Return (x, y) of the center of cell containing provided text 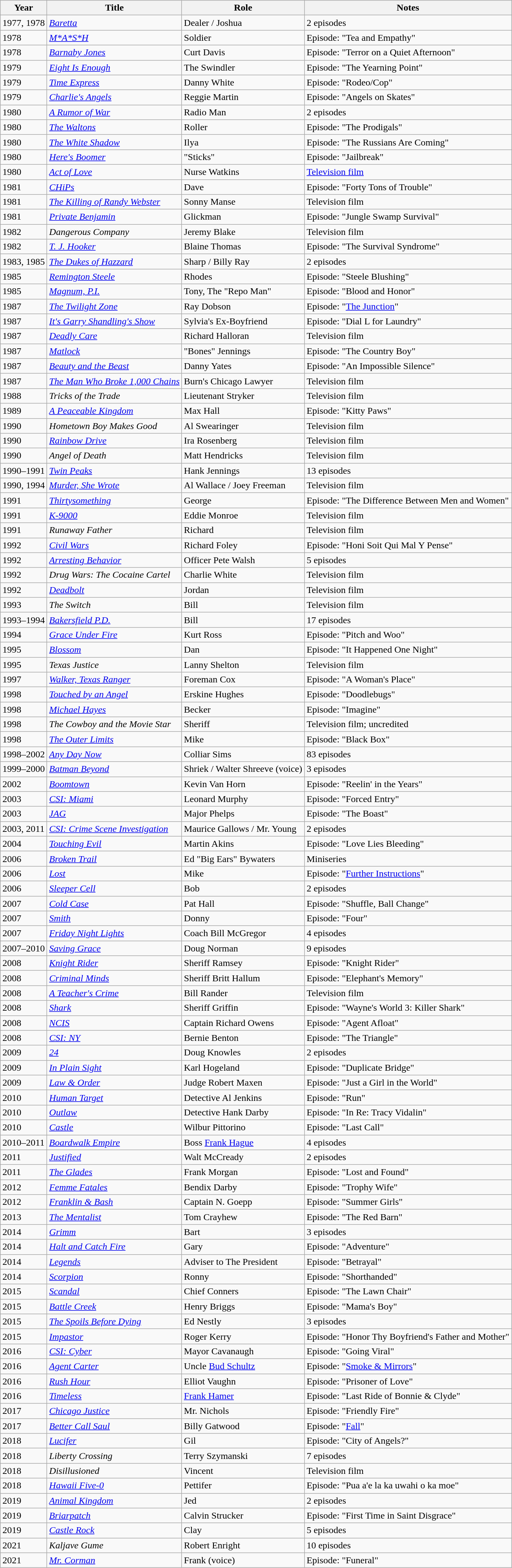
Justified (115, 1157)
1983, 1985 (24, 262)
Episode: "Funeral" (408, 1560)
The Outer Limits (115, 739)
9 episodes (408, 948)
Doug Knowles (243, 1053)
Agent Carter (115, 1366)
13 episodes (408, 471)
Episode: "Further Instructions" (408, 873)
Episode: "The Country Boy" (408, 351)
Episode: "Run" (408, 1097)
Rhodes (243, 276)
Walt McCready (243, 1157)
Richard (243, 530)
Time Express (115, 82)
Shark (115, 1008)
CSI: Cyber (115, 1351)
Episode: "It Happened One Night" (408, 649)
Donny (243, 919)
Batman Beyond (115, 769)
17 episodes (408, 620)
Episode: "Agent Afloat" (408, 1023)
Femme Fatales (115, 1187)
Any Day Now (115, 754)
Captain Richard Owens (243, 1023)
"Sticks" (243, 157)
Reggie Martin (243, 97)
Episode: "Angels on Skates" (408, 97)
Tom Crayhew (243, 1217)
Episode: "Honor Thy Boyfriend's Father and Mother" (408, 1336)
The Glades (115, 1172)
2003, 2011 (24, 829)
Episode: "Wayne's World 3: Killer Shark" (408, 1008)
Title (115, 8)
24 (115, 1053)
Private Benjamin (115, 217)
Shriek / Walter Shreeve (voice) (243, 769)
CSI: Crime Scene Investigation (115, 829)
Thirtysomething (115, 500)
Richard Foley (243, 545)
Episode: "The Triangle" (408, 1038)
2010–2011 (24, 1142)
1977, 1978 (24, 23)
Episode: "Fall" (408, 1426)
Maurice Gallows / Mr. Young (243, 829)
Act of Love (115, 172)
Civil Wars (115, 545)
Al Wallace / Joey Freeman (243, 486)
Dave (243, 187)
Curt Davis (243, 53)
CSI: NY (115, 1038)
Better Call Saul (115, 1426)
Terry Szymanski (243, 1456)
Timeless (115, 1396)
JAG (115, 814)
Broken Trail (115, 859)
A Teacher's Crime (115, 993)
Smith (115, 919)
Vincent (243, 1471)
The Killing of Randy Webster (115, 202)
Criminal Minds (115, 978)
Kaljave Gume (115, 1545)
Chief Conners (243, 1292)
Pat Hall (243, 903)
Tony, The "Repo Man" (243, 291)
The Cowboy and the Movie Star (115, 724)
Frank Morgan (243, 1172)
It's Garry Shandling's Show (115, 321)
Mr. Nichols (243, 1411)
Billy Gatwood (243, 1426)
Glickman (243, 217)
Year (24, 8)
Detective Al Jenkins (243, 1097)
Nurse Watkins (243, 172)
Episode: "Blood and Honor" (408, 291)
Episode: "Elephant's Memory" (408, 978)
Major Phelps (243, 814)
Charlie White (243, 575)
Bill Rander (243, 993)
Episode: "Prisoner of Love" (408, 1381)
Episode: "Knight Rider" (408, 963)
Foreman Cox (243, 680)
Texas Justice (115, 665)
Eddie Monroe (243, 515)
Deadly Care (115, 336)
1988 (24, 396)
The Waltons (115, 127)
Charlie's Angels (115, 97)
Karl Hogeland (243, 1068)
Twin Peaks (115, 471)
Bart (243, 1232)
Ilya (243, 142)
Roger Kerry (243, 1336)
The Dukes of Hazzard (115, 262)
Episode: "In Re: Tracy Vidalin" (408, 1112)
Lieutenant Stryker (243, 396)
Dangerous Company (115, 232)
The Swindler (243, 67)
Deadbolt (115, 590)
Sheriff (243, 724)
Officer Pete Walsh (243, 560)
Episode: "Last Ride of Bonnie & Clyde" (408, 1396)
Walker, Texas Ranger (115, 680)
Michael Hayes (115, 709)
Adviser to The President (243, 1262)
Boardwalk Empire (115, 1142)
Frank (voice) (243, 1560)
Episode: "Adventure" (408, 1247)
Castle (115, 1127)
1993–1994 (24, 620)
Episode: "The Difference Between Men and Women" (408, 500)
Lucifer (115, 1441)
Ira Rosenberg (243, 441)
Blossom (115, 649)
2002 (24, 784)
Episode: "Pitch and Woo" (408, 635)
T. J. Hooker (115, 247)
Sheriff Griffin (243, 1008)
Episode: "Reelin' in the Years" (408, 784)
Murder, She Wrote (115, 486)
Episode: "The Prodigals" (408, 127)
Episode: "The Boast" (408, 814)
Wilbur Pittorino (243, 1127)
Baretta (115, 23)
Rush Hour (115, 1381)
1990, 1994 (24, 486)
Danny Yates (243, 366)
Episode: "City of Angels?" (408, 1441)
Lost (115, 873)
Episode: "Mama's Boy" (408, 1306)
Grace Under Fire (115, 635)
Kurt Ross (243, 635)
Calvin Strucker (243, 1515)
George (243, 500)
Episode: "Duplicate Bridge" (408, 1068)
Episode: "Friendly Fire" (408, 1411)
Uncle Bud Schultz (243, 1366)
Elliot Vaughn (243, 1381)
Mr. Corman (115, 1560)
K-9000 (115, 515)
Television film; uncredited (408, 724)
Hometown Boy Makes Good (115, 426)
CSI: Miami (115, 799)
1993 (24, 605)
Episode: "Steele Blushing" (408, 276)
Ronny (243, 1277)
Sheriff Britt Hallum (243, 978)
Episode: "Rodeo/Cop" (408, 82)
Bendix Darby (243, 1187)
Kevin Van Horn (243, 784)
Knight Rider (115, 963)
Danny White (243, 82)
Gil (243, 1441)
Hawaii Five-0 (115, 1486)
Episode: "The Russians Are Coming" (408, 142)
Eight Is Enough (115, 67)
The Spoils Before Dying (115, 1321)
Castle Rock (115, 1530)
Beauty and the Beast (115, 366)
Gary (243, 1247)
Doug Norman (243, 948)
Dan (243, 649)
Robert Enright (243, 1545)
Jeremy Blake (243, 232)
2013 (24, 1217)
2007–2010 (24, 948)
1989 (24, 411)
Blaine Thomas (243, 247)
Sharp / Billy Ray (243, 262)
The White Shadow (115, 142)
Rainbow Drive (115, 441)
Bakersfield P.D. (115, 620)
Matt Hendricks (243, 456)
Animal Kingdom (115, 1501)
The Switch (115, 605)
Martin Akins (243, 844)
The Mentalist (115, 1217)
Episode: "Summer Girls" (408, 1202)
Leonard Murphy (243, 799)
Touching Evil (115, 844)
Disillusioned (115, 1471)
Captain N. Goepp (243, 1202)
Max Hall (243, 411)
Chicago Justice (115, 1411)
Colliar Sims (243, 754)
"Bones" Jennings (243, 351)
Bernie Benton (243, 1038)
Episode: "The Survival Syndrome" (408, 247)
Episode: "Imagine" (408, 709)
Episode: "Terror on a Quiet Afternoon" (408, 53)
Runaway Father (115, 530)
Burn's Chicago Lawyer (243, 381)
Episode: "Four" (408, 919)
1990–1991 (24, 471)
Episode: "The Lawn Chair" (408, 1292)
Episode: "The Yearning Point" (408, 67)
Episode: "An Impossible Silence" (408, 366)
Clay (243, 1530)
Episode: "The Junction" (408, 306)
1998–2002 (24, 754)
Episode: "Love Lies Bleeding" (408, 844)
1999–2000 (24, 769)
Becker (243, 709)
Episode: "Betrayal" (408, 1262)
Angel of Death (115, 456)
Episode: "Dial L for Laundry" (408, 321)
Episode: "Forced Entry" (408, 799)
Henry Briggs (243, 1306)
Friday Night Lights (115, 933)
Impastor (115, 1336)
Remington Steele (115, 276)
A Peaceable Kingdom (115, 411)
2004 (24, 844)
Roller (243, 127)
The Twilight Zone (115, 306)
The Man Who Broke 1,000 Chains (115, 381)
Episode: "Doodlebugs" (408, 695)
Ray Dobson (243, 306)
Episode: "Shorthanded" (408, 1277)
Boss Frank Hague (243, 1142)
Touched by an Angel (115, 695)
Judge Robert Maxen (243, 1082)
Cold Case (115, 903)
Episode: "Tea and Empathy" (408, 38)
Sonny Manse (243, 202)
Episode: "Forty Tons of Trouble" (408, 187)
NCIS (115, 1023)
Episode: "Honi Soit Qui Mal Y Pense" (408, 545)
CHiPs (115, 187)
Notes (408, 8)
Franklin & Bash (115, 1202)
Episode: "Jailbreak" (408, 157)
Dealer / Joshua (243, 23)
Episode: "Last Call" (408, 1127)
Boomtown (115, 784)
Episode: "Jungle Swamp Survival" (408, 217)
Episode: "Smoke & Mirrors" (408, 1366)
Pettifer (243, 1486)
Episode: "Lost and Found" (408, 1172)
Scandal (115, 1292)
Legends (115, 1262)
Lanny Shelton (243, 665)
Sheriff Ramsey (243, 963)
Liberty Crossing (115, 1456)
Miniseries (408, 859)
Barnaby Jones (115, 53)
Sleeper Cell (115, 888)
Erskine Hughes (243, 695)
Episode: "Pua a'e la ka uwahi o ka moe" (408, 1486)
Arresting Behavior (115, 560)
1997 (24, 680)
Episode: "Just a Girl in the World" (408, 1082)
Tricks of the Trade (115, 396)
Mayor Cavanaugh (243, 1351)
Here's Boomer (115, 157)
Scorpion (115, 1277)
Radio Man (243, 112)
Jordan (243, 590)
A Rumor of War (115, 112)
Law & Order (115, 1082)
Ed "Big Ears" Bywaters (243, 859)
Battle Creek (115, 1306)
Soldier (243, 38)
M*A*S*H (115, 38)
Episode: "Trophy Wife" (408, 1187)
Detective Hank Darby (243, 1112)
Richard Halloran (243, 336)
Outlaw (115, 1112)
Ed Nestly (243, 1321)
In Plain Sight (115, 1068)
Episode: "Shuffle, Ball Change" (408, 903)
Halt and Catch Fire (115, 1247)
Role (243, 8)
Jed (243, 1501)
Episode: "Going Viral" (408, 1351)
Episode: "First Time in Saint Disgrace" (408, 1515)
10 episodes (408, 1545)
Coach Bill McGregor (243, 933)
83 episodes (408, 754)
Sylvia's Ex-Boyfriend (243, 321)
Al Swearinger (243, 426)
1994 (24, 635)
Magnum, P.I. (115, 291)
Human Target (115, 1097)
Hank Jennings (243, 471)
Briarpatch (115, 1515)
Episode: "Kitty Paws" (408, 411)
Episode: "Black Box" (408, 739)
Grimm (115, 1232)
Episode: "The Red Barn" (408, 1217)
Matlock (115, 351)
Frank Hamer (243, 1396)
Bob (243, 888)
Drug Wars: The Cocaine Cartel (115, 575)
Saving Grace (115, 948)
Episode: "A Woman's Place" (408, 680)
7 episodes (408, 1456)
